Scan for the cell matching the given text and deliver its (X, Y) coordinate at center. 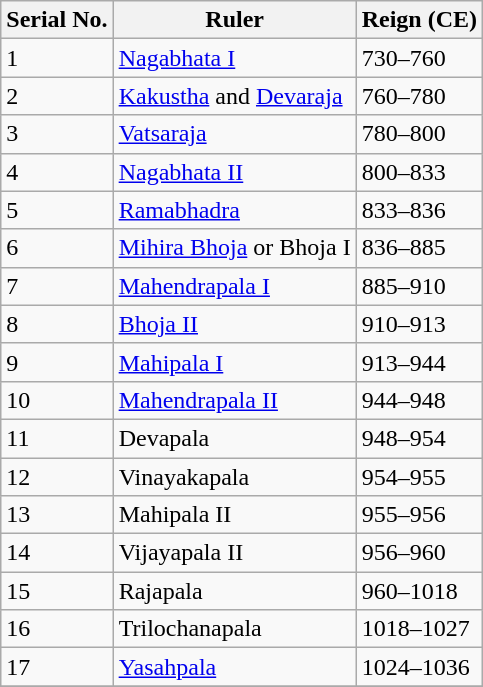
Mahendrapala II (234, 400)
Reign (CE) (419, 20)
760–780 (419, 96)
960–1018 (419, 591)
800–833 (419, 172)
Serial No. (57, 20)
Mihira Bhoja or Bhoja I (234, 248)
Rajapala (234, 591)
944–948 (419, 400)
Bhoja II (234, 324)
Yasahpala (234, 667)
913–944 (419, 362)
1 (57, 58)
12 (57, 477)
4 (57, 172)
1018–1027 (419, 629)
Ramabhadra (234, 210)
17 (57, 667)
885–910 (419, 286)
Vatsaraja (234, 134)
Trilochanapala (234, 629)
Nagabhata II (234, 172)
956–960 (419, 553)
15 (57, 591)
9 (57, 362)
Mahipala I (234, 362)
Devapala (234, 438)
Mahendrapala I (234, 286)
11 (57, 438)
1024–1036 (419, 667)
730–760 (419, 58)
Mahipala II (234, 515)
3 (57, 134)
14 (57, 553)
780–800 (419, 134)
2 (57, 96)
8 (57, 324)
836–885 (419, 248)
5 (57, 210)
910–913 (419, 324)
16 (57, 629)
954–955 (419, 477)
13 (57, 515)
833–836 (419, 210)
10 (57, 400)
Kakustha and Devaraja (234, 96)
948–954 (419, 438)
Vinayakapala (234, 477)
6 (57, 248)
7 (57, 286)
Nagabhata I (234, 58)
955–956 (419, 515)
Ruler (234, 20)
Vijayapala II (234, 553)
